Capture the cell that displays the provided text and extract its (X, Y) central coordinate. 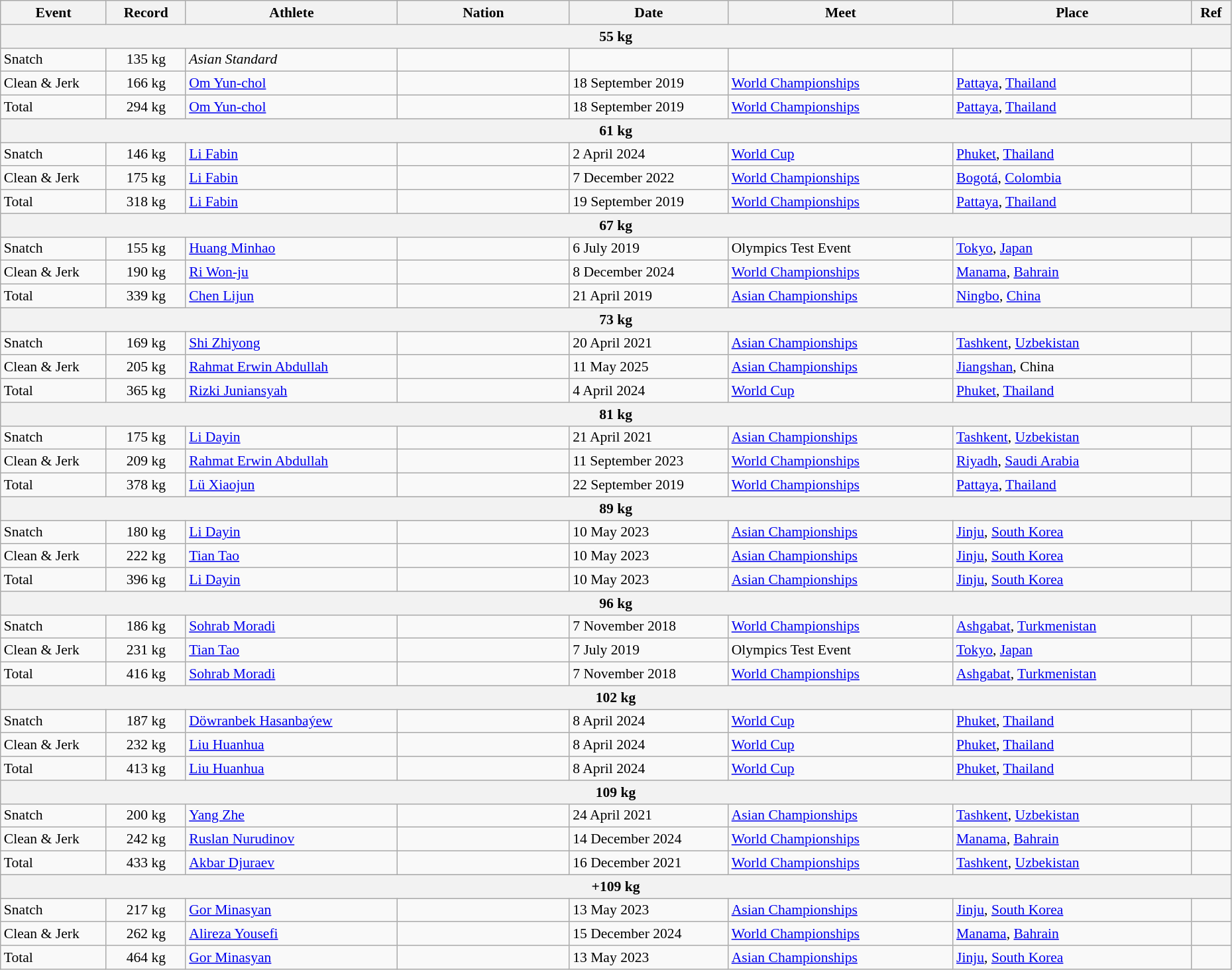
Lü Xiaojun (292, 485)
11 September 2023 (649, 461)
Bogotá, Colombia (1072, 178)
Nation (484, 13)
222 kg (146, 556)
Meet (840, 13)
24 April 2021 (649, 816)
135 kg (146, 60)
Akbar Djuraev (292, 863)
464 kg (146, 957)
186 kg (146, 627)
396 kg (146, 579)
7 December 2022 (649, 178)
205 kg (146, 367)
Alireza Yousefi (292, 934)
180 kg (146, 532)
155 kg (146, 249)
Rizki Juniansyah (292, 391)
21 April 2021 (649, 438)
Huang Minhao (292, 249)
Date (649, 13)
8 December 2024 (649, 273)
217 kg (146, 910)
Yang Zhe (292, 816)
416 kg (146, 674)
96 kg (616, 603)
102 kg (616, 697)
166 kg (146, 84)
16 December 2021 (649, 863)
433 kg (146, 863)
262 kg (146, 934)
2 April 2024 (649, 154)
55 kg (616, 36)
Place (1072, 13)
146 kg (146, 154)
190 kg (146, 273)
Jiangshan, China (1072, 367)
Shi Zhiyong (292, 343)
81 kg (616, 414)
231 kg (146, 650)
7 July 2019 (649, 650)
Döwranbek Hasanbaýew (292, 721)
67 kg (616, 225)
209 kg (146, 461)
+109 kg (616, 886)
14 December 2024 (649, 839)
61 kg (616, 131)
339 kg (146, 296)
365 kg (146, 391)
11 May 2025 (649, 367)
413 kg (146, 768)
Ri Won-ju (292, 273)
19 September 2019 (649, 202)
294 kg (146, 107)
200 kg (146, 816)
242 kg (146, 839)
Ningbo, China (1072, 296)
232 kg (146, 745)
22 September 2019 (649, 485)
318 kg (146, 202)
89 kg (616, 509)
109 kg (616, 792)
4 April 2024 (649, 391)
Ruslan Nurudinov (292, 839)
Athlete (292, 13)
Riyadh, Saudi Arabia (1072, 461)
378 kg (146, 485)
Ref (1211, 13)
169 kg (146, 343)
Chen Lijun (292, 296)
21 April 2019 (649, 296)
15 December 2024 (649, 934)
Asian Standard (292, 60)
20 April 2021 (649, 343)
Event (54, 13)
73 kg (616, 320)
187 kg (146, 721)
6 July 2019 (649, 249)
Record (146, 13)
